Return [X, Y] of the center of cell containing provided text 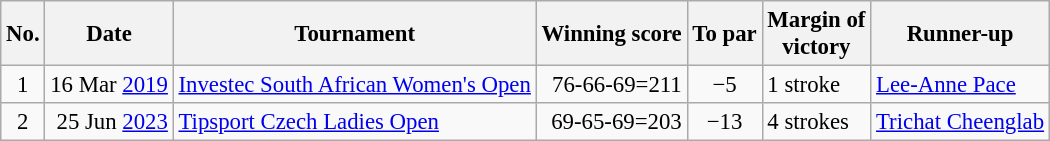
16 Mar 2019 [109, 85]
Date [109, 34]
−13 [724, 122]
Tournament [354, 34]
2 [23, 122]
25 Jun 2023 [109, 122]
Runner-up [960, 34]
Lee-Anne Pace [960, 85]
76-66-69=211 [612, 85]
Winning score [612, 34]
Margin ofvictory [816, 34]
1 [23, 85]
Investec South African Women's Open [354, 85]
Trichat Cheenglab [960, 122]
69-65-69=203 [612, 122]
Tipsport Czech Ladies Open [354, 122]
4 strokes [816, 122]
−5 [724, 85]
No. [23, 34]
To par [724, 34]
1 stroke [816, 85]
